Pinpoint the cell where the given text exists, returning its [X, Y] midpoint coordinate. 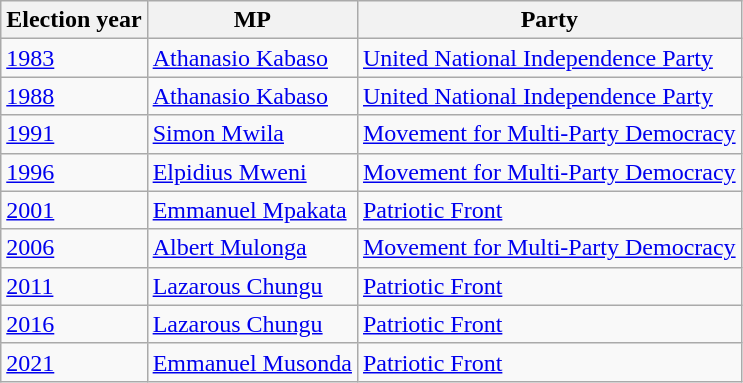
Emmanuel Mpakata [252, 210]
1996 [74, 172]
Elpidius Mweni [252, 172]
2006 [74, 248]
Party [549, 20]
Simon Mwila [252, 134]
1988 [74, 96]
2011 [74, 286]
2001 [74, 210]
Albert Mulonga [252, 248]
2016 [74, 324]
Election year [74, 20]
2021 [74, 362]
1983 [74, 58]
Emmanuel Musonda [252, 362]
MP [252, 20]
1991 [74, 134]
